Pinpoint the cell where the given text exists, returning its (x, y) midpoint coordinate. 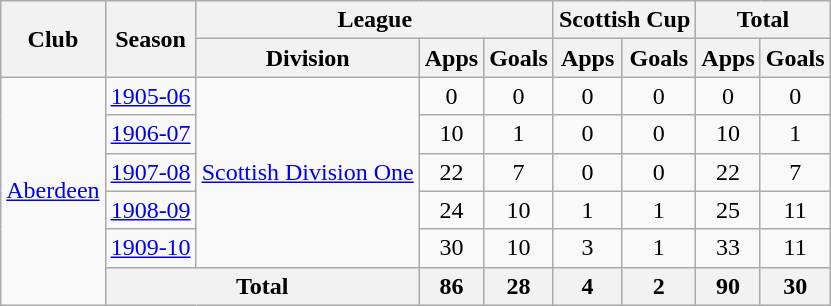
1906-07 (150, 134)
1905-06 (150, 96)
24 (451, 210)
1907-08 (150, 172)
Division (308, 58)
90 (728, 286)
25 (728, 210)
Aberdeen (53, 191)
League (374, 20)
Season (150, 39)
3 (587, 248)
Club (53, 39)
2 (659, 286)
Scottish Cup (624, 20)
1909-10 (150, 248)
1908-09 (150, 210)
33 (728, 248)
86 (451, 286)
4 (587, 286)
28 (519, 286)
Scottish Division One (308, 172)
